Search for the cell housing the specified text and yield its (x, y) center coordinate. 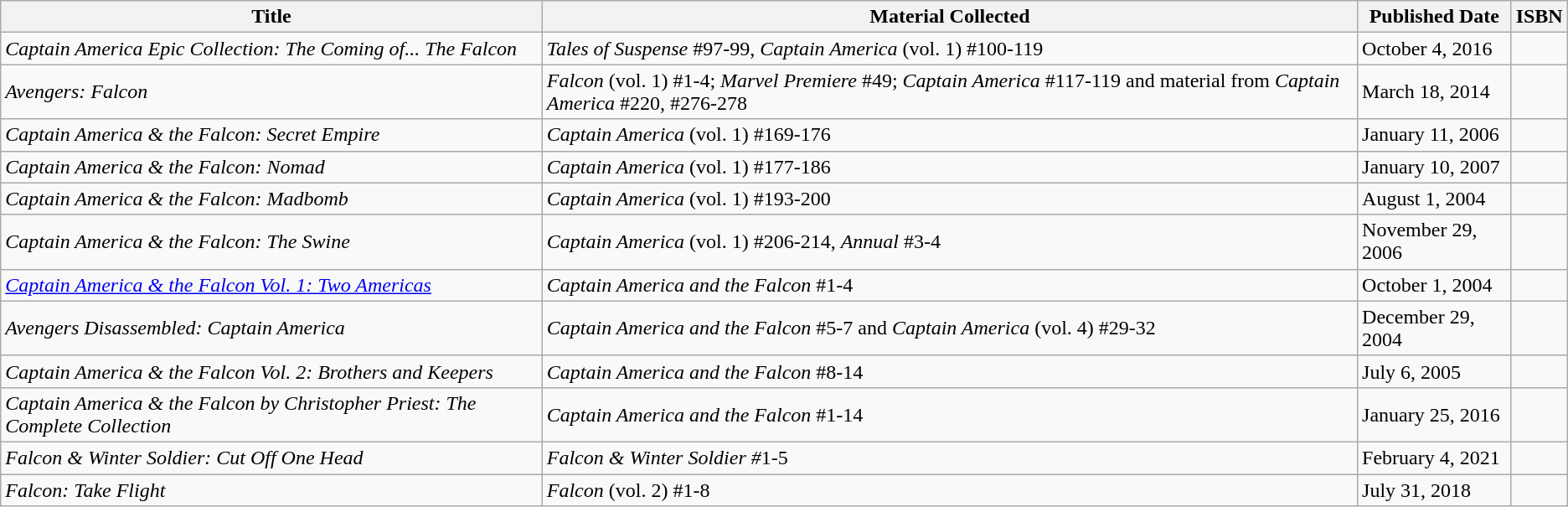
February 4, 2021 (1435, 458)
Avengers: Falcon (271, 92)
Captain America & the Falcon: The Swine (271, 241)
Captain America & the Falcon: Madbomb (271, 199)
Tales of Suspense #97-99, Captain America (vol. 1) #100-119 (950, 49)
Captain America (vol. 1) #177-186 (950, 167)
Captain America and the Falcon #8-14 (950, 371)
July 6, 2005 (1435, 371)
July 31, 2018 (1435, 490)
Falcon (vol. 2) #1-8 (950, 490)
January 25, 2016 (1435, 414)
Falcon & Winter Soldier: Cut Off One Head (271, 458)
Falcon: Take Flight (271, 490)
August 1, 2004 (1435, 199)
October 4, 2016 (1435, 49)
ISBN (1540, 17)
October 1, 2004 (1435, 285)
Avengers Disassembled: Captain America (271, 329)
December 29, 2004 (1435, 329)
Captain America (vol. 1) #193-200 (950, 199)
Captain America & the Falcon: Secret Empire (271, 135)
November 29, 2006 (1435, 241)
Material Collected (950, 17)
January 10, 2007 (1435, 167)
Captain America (vol. 1) #206-214, Annual #3-4 (950, 241)
Captain America & the Falcon: Nomad (271, 167)
Title (271, 17)
Falcon & Winter Soldier #1-5 (950, 458)
Captain America (vol. 1) #169-176 (950, 135)
Captain America & the Falcon Vol. 1: Two Americas (271, 285)
Published Date (1435, 17)
Captain America and the Falcon #5-7 and Captain America (vol. 4) #29-32 (950, 329)
January 11, 2006 (1435, 135)
Captain America Epic Collection: The Coming of... The Falcon (271, 49)
Captain America and the Falcon #1-14 (950, 414)
March 18, 2014 (1435, 92)
Falcon (vol. 1) #1-4; Marvel Premiere #49; Captain America #117-119 and material from Captain America #220, #276-278 (950, 92)
Captain America and the Falcon #1-4 (950, 285)
Captain America & the Falcon Vol. 2: Brothers and Keepers (271, 371)
Captain America & the Falcon by Christopher Priest: The Complete Collection (271, 414)
